Scan for the cell matching the given text and deliver its (X, Y) coordinate at center. 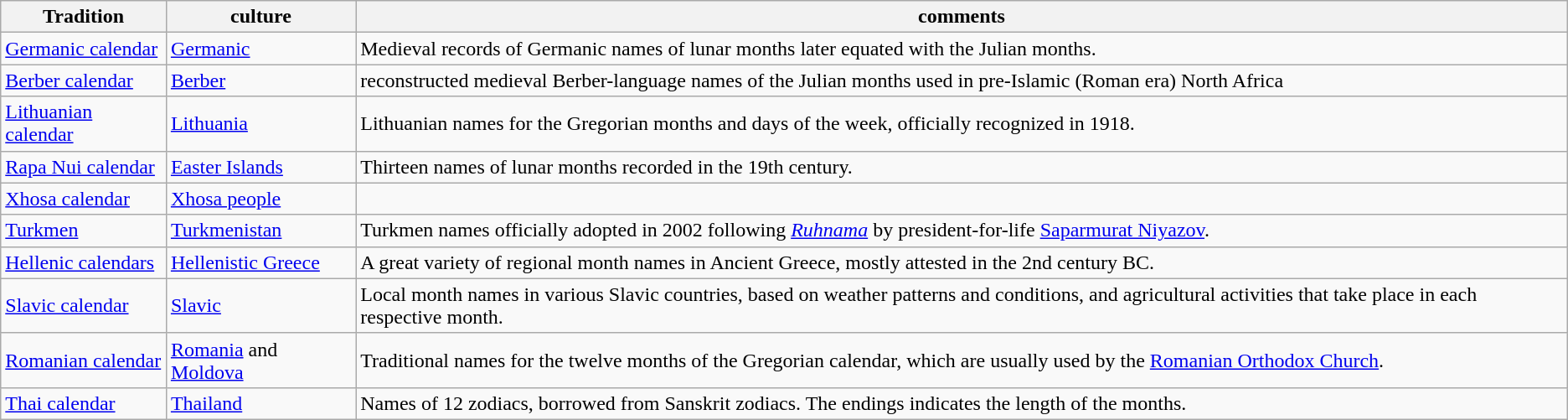
Slavic (260, 305)
Medieval records of Germanic names of lunar months later equated with the Julian months. (962, 49)
culture (260, 17)
Lithuanian names for the Gregorian months and days of the week, officially recognized in 1918. (962, 124)
Romanian calendar (84, 360)
Thailand (260, 403)
reconstructed medieval Berber-language names of the Julian months used in pre-Islamic (Roman era) North Africa (962, 80)
Romania and Moldova (260, 360)
Berber calendar (84, 80)
Turkmen names officially adopted in 2002 following Ruhnama by president-for-life Saparmurat Niyazov. (962, 231)
Germanic calendar (84, 49)
Xhosa people (260, 199)
Lithuanian calendar (84, 124)
Thirteen names of lunar months recorded in the 19th century. (962, 167)
Lithuania (260, 124)
Turkmenistan (260, 231)
Traditional names for the twelve months of the Gregorian calendar, which are usually used by the Romanian Orthodox Church. (962, 360)
Berber (260, 80)
A great variety of regional month names in Ancient Greece, mostly attested in the 2nd century BC. (962, 262)
comments (962, 17)
Germanic (260, 49)
Xhosa calendar (84, 199)
Hellenistic Greece (260, 262)
Thai calendar (84, 403)
Turkmen (84, 231)
Easter Islands (260, 167)
Names of 12 zodiacs, borrowed from Sanskrit zodiacs. The endings indicates the length of the months. (962, 403)
Tradition (84, 17)
Slavic calendar (84, 305)
Hellenic calendars (84, 262)
Rapa Nui calendar (84, 167)
